Search for the cell housing the specified text and yield its (x, y) center coordinate. 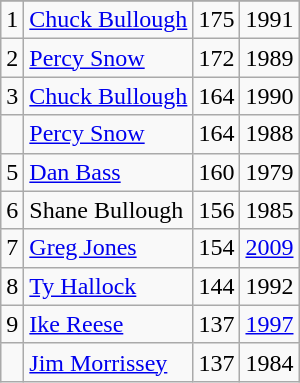
1992 (270, 286)
6 (12, 210)
1984 (270, 362)
8 (12, 286)
1 (12, 20)
2 (12, 58)
156 (216, 210)
1990 (270, 96)
5 (12, 172)
1997 (270, 324)
160 (216, 172)
Dan Bass (108, 172)
9 (12, 324)
154 (216, 248)
1979 (270, 172)
Jim Morrissey (108, 362)
Shane Bullough (108, 210)
1989 (270, 58)
1991 (270, 20)
2009 (270, 248)
Greg Jones (108, 248)
144 (216, 286)
3 (12, 96)
Ty Hallock (108, 286)
175 (216, 20)
1985 (270, 210)
Ike Reese (108, 324)
172 (216, 58)
1988 (270, 134)
7 (12, 248)
